Provide the (X, Y) coordinate of the cell's center where the given text is located.  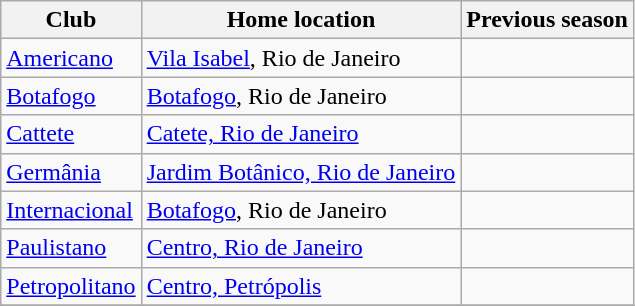
Germânia (71, 172)
Club (71, 20)
Jardim Botânico, Rio de Janeiro (301, 172)
Centro, Rio de Janeiro (301, 248)
Internacional (71, 210)
Home location (301, 20)
Cattete (71, 134)
Americano (71, 58)
Paulistano (71, 248)
Petropolitano (71, 286)
Catete, Rio de Janeiro (301, 134)
Previous season (548, 20)
Centro, Petrópolis (301, 286)
Botafogo (71, 96)
Vila Isabel, Rio de Janeiro (301, 58)
